Search for the cell housing the specified text and yield its (x, y) center coordinate. 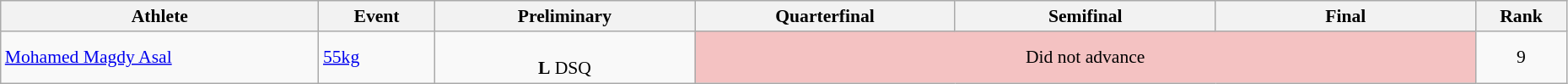
L DSQ (565, 58)
Event (376, 16)
Athlete (160, 16)
Final (1346, 16)
Semifinal (1085, 16)
9 (1522, 58)
Preliminary (565, 16)
55kg (376, 58)
Quarterfinal (825, 16)
Rank (1522, 16)
Mohamed Magdy Asal (160, 58)
Did not advance (1086, 58)
